Pinpoint the cell where the given text exists, returning its (X, Y) midpoint coordinate. 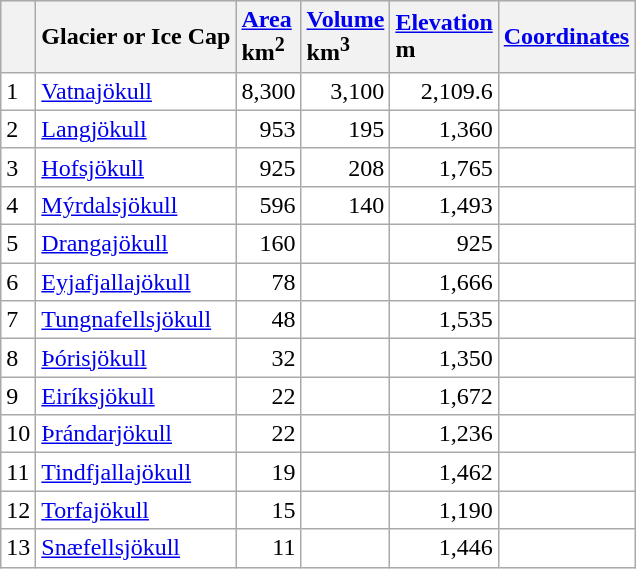
140 (346, 205)
6 (18, 282)
1,493 (444, 205)
Torfajökull (136, 510)
Areakm2 (268, 37)
208 (346, 167)
Eyjafjallajökull (136, 282)
Volumekm3 (346, 37)
Snæfellsjökull (136, 548)
1,666 (444, 282)
12 (18, 510)
13 (18, 548)
Coordinates (566, 37)
1,350 (444, 358)
Drangajökull (136, 244)
3 (18, 167)
Þórisjökull (136, 358)
3,100 (346, 91)
Langjökull (136, 129)
195 (346, 129)
1,360 (444, 129)
8 (18, 358)
19 (268, 472)
1,462 (444, 472)
160 (268, 244)
953 (268, 129)
Mýrdalsjökull (136, 205)
1,765 (444, 167)
2 (18, 129)
1,236 (444, 434)
78 (268, 282)
Þrándarjökull (136, 434)
1,446 (444, 548)
Elevationm (444, 37)
8,300 (268, 91)
Hofsjökull (136, 167)
Tungnafellsjökull (136, 320)
1 (18, 91)
10 (18, 434)
32 (268, 358)
Vatnajökull (136, 91)
48 (268, 320)
1,535 (444, 320)
1,190 (444, 510)
Eiríksjökull (136, 396)
Tindfjallajökull (136, 472)
1,672 (444, 396)
15 (268, 510)
5 (18, 244)
2,109.6 (444, 91)
7 (18, 320)
9 (18, 396)
4 (18, 205)
Glacier or Ice Cap (136, 37)
596 (268, 205)
